Detect which cell encompasses the target text, then output its [X, Y] center coordinate. 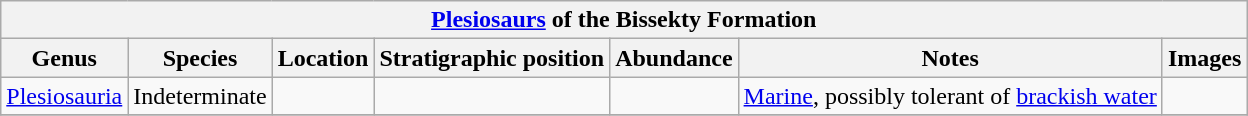
Abundance [674, 58]
Species [200, 58]
Genus [64, 58]
Images [1204, 58]
Marine, possibly tolerant of brackish water [950, 96]
Indeterminate [200, 96]
Plesiosauria [64, 96]
Stratigraphic position [492, 58]
Notes [950, 58]
Plesiosaurs of the Bissekty Formation [624, 20]
Location [323, 58]
